From the cell containing the given text, extract its center point as [X, Y] coordinate. 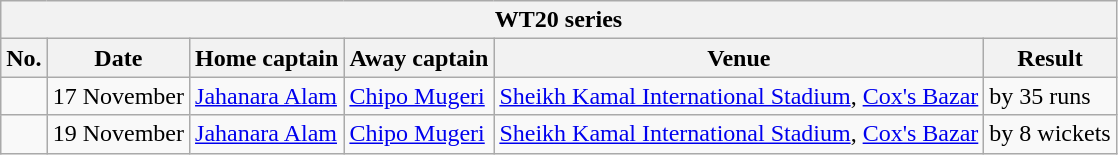
17 November [118, 96]
WT20 series [558, 20]
Date [118, 58]
Result [1050, 58]
Venue [739, 58]
Home captain [267, 58]
No. [24, 58]
Away captain [419, 58]
by 8 wickets [1050, 134]
by 35 runs [1050, 96]
19 November [118, 134]
